Locate the cell with the specified text and output its (x, y) center coordinate. 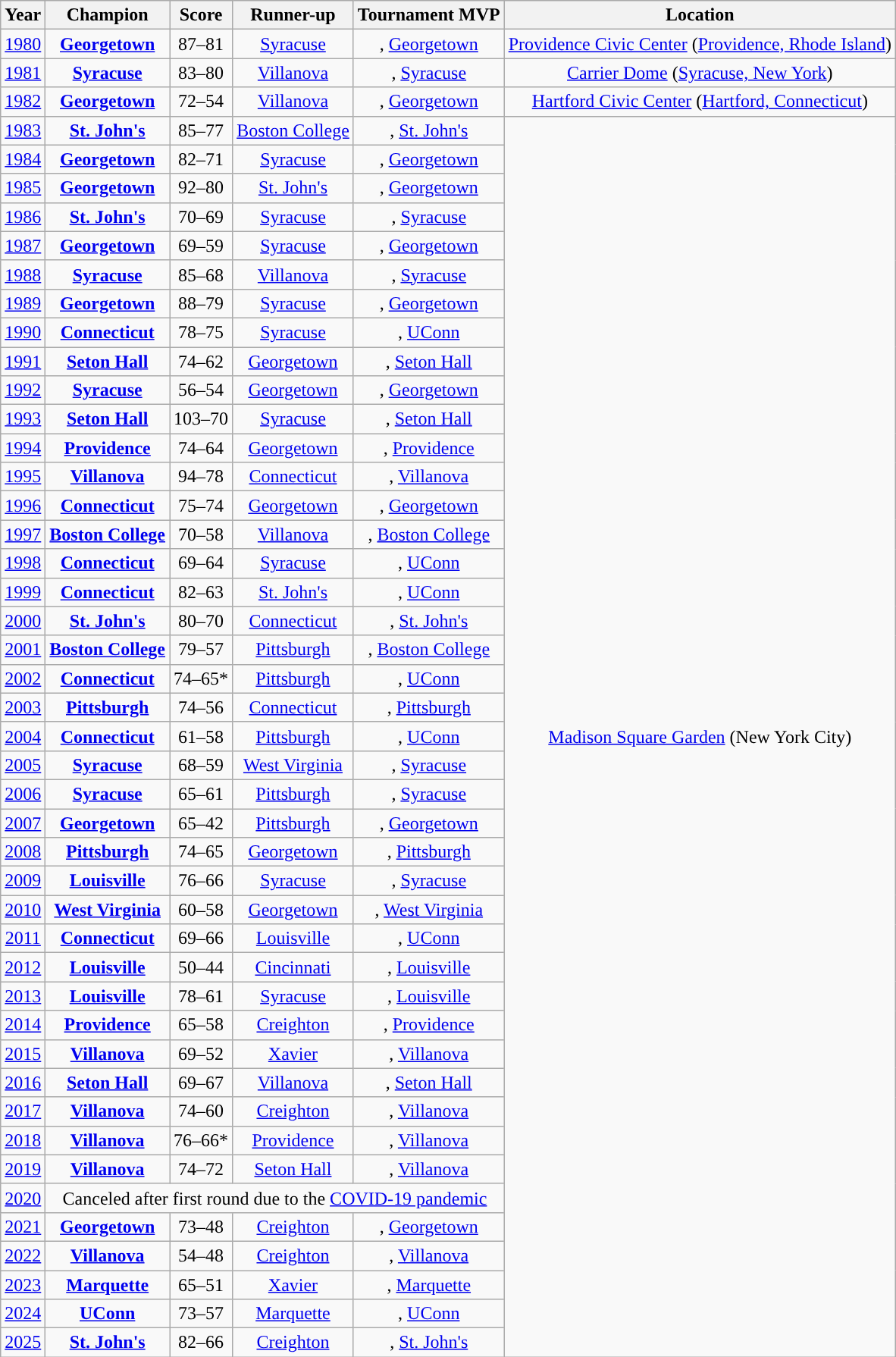
1982 (23, 102)
74–72 (202, 1169)
74–56 (202, 707)
1986 (23, 217)
2009 (23, 881)
2011 (23, 939)
2022 (23, 1255)
2005 (23, 765)
2015 (23, 1054)
1993 (23, 419)
56–54 (202, 390)
Runner-up (293, 15)
2018 (23, 1140)
1981 (23, 73)
79–57 (202, 650)
2002 (23, 678)
54–48 (202, 1255)
2024 (23, 1314)
2014 (23, 1025)
2000 (23, 621)
69–52 (202, 1054)
2012 (23, 967)
65–61 (202, 794)
68–59 (202, 765)
1995 (23, 477)
2023 (23, 1285)
2006 (23, 794)
2021 (23, 1227)
74–65* (202, 678)
74–64 (202, 448)
2017 (23, 1111)
, West Virginia (429, 910)
Cincinnati (293, 967)
2010 (23, 910)
1996 (23, 506)
76–66* (202, 1140)
1984 (23, 159)
2003 (23, 707)
87–81 (202, 44)
78–61 (202, 996)
83–80 (202, 73)
65–42 (202, 823)
2016 (23, 1083)
2020 (23, 1198)
1985 (23, 188)
1983 (23, 130)
1992 (23, 390)
2004 (23, 736)
80–70 (202, 621)
Madison Square Garden (New York City) (700, 737)
1997 (23, 534)
Year (23, 15)
75–74 (202, 506)
2007 (23, 823)
Champion (108, 15)
65–58 (202, 1025)
103–70 (202, 419)
Tournament MVP (429, 15)
78–75 (202, 332)
1998 (23, 563)
1987 (23, 246)
82–63 (202, 592)
76–66 (202, 881)
73–57 (202, 1314)
Providence Civic Center (Providence, Rhode Island) (700, 44)
Location (700, 15)
69–67 (202, 1083)
Hartford Civic Center (Hartford, Connecticut) (700, 102)
1991 (23, 362)
69–64 (202, 563)
72–54 (202, 102)
60–58 (202, 910)
1999 (23, 592)
74–60 (202, 1111)
69–66 (202, 939)
UConn (108, 1314)
74–62 (202, 362)
74–65 (202, 852)
70–69 (202, 217)
1988 (23, 274)
69–59 (202, 246)
92–80 (202, 188)
2013 (23, 996)
2025 (23, 1343)
1980 (23, 44)
73–48 (202, 1227)
61–58 (202, 736)
94–78 (202, 477)
70–58 (202, 534)
Canceled after first round due to the COVID-19 pandemic (274, 1198)
82–66 (202, 1343)
85–68 (202, 274)
2001 (23, 650)
2019 (23, 1169)
50–44 (202, 967)
1990 (23, 332)
1994 (23, 448)
85–77 (202, 130)
1989 (23, 303)
2008 (23, 852)
Score (202, 15)
Carrier Dome (Syracuse, New York) (700, 73)
, Marquette (429, 1285)
65–51 (202, 1285)
82–71 (202, 159)
88–79 (202, 303)
